Determine the [X, Y] coordinate at the center of the cell enclosing the given text.  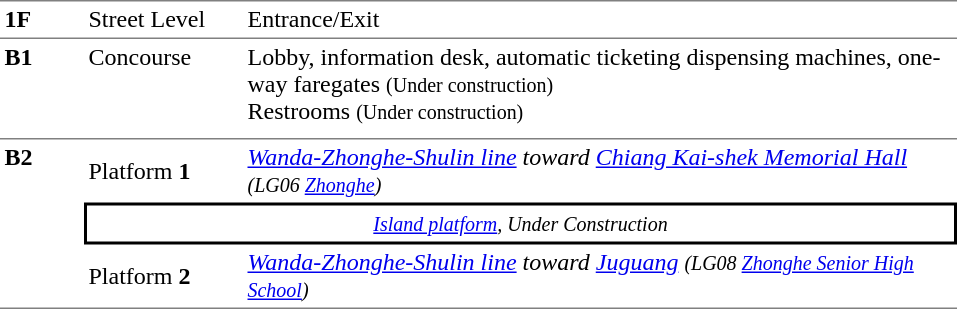
Wanda-Zhonghe-Shulin line toward Chiang Kai-shek Memorial Hall (LG06 Zhonghe) [600, 172]
Platform 2 [164, 276]
Wanda-Zhonghe-Shulin line toward Juguang (LG08 Zhonghe Senior High School) [600, 276]
Island platform, Under Construction [520, 223]
Lobby, information desk, automatic ticketing dispensing machines, one-way faregates (Under construction)Restrooms (Under construction) [600, 84]
Concourse [164, 89]
Platform 1 [164, 172]
B1 [42, 89]
1F [42, 20]
Entrance/Exit [600, 20]
Street Level [164, 20]
